Output the [x, y] coordinate of the center of the cell containing the given text.  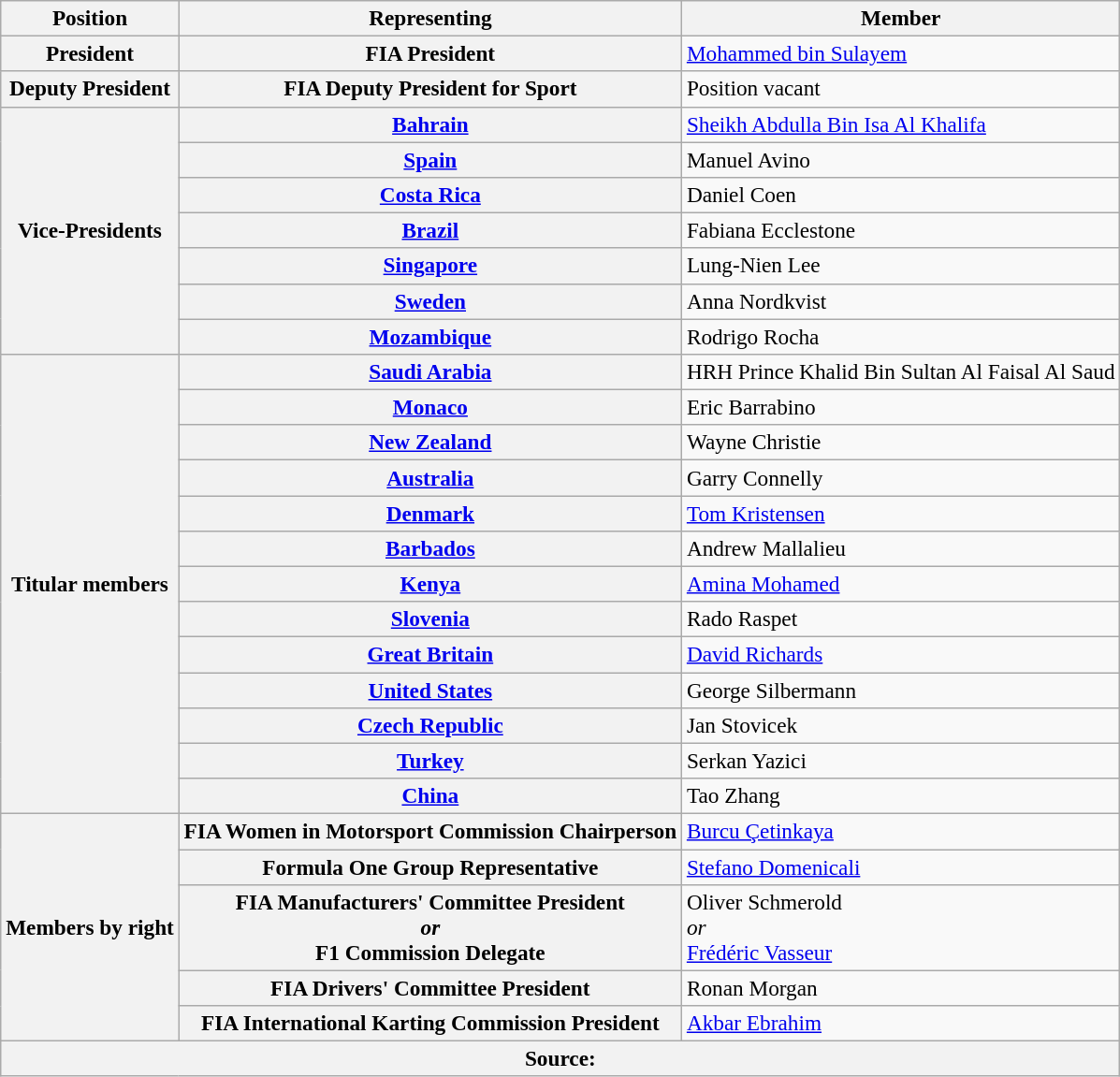
Jan Stovicek [900, 725]
Wayne Christie [900, 443]
Bahrain [430, 124]
Spain [430, 159]
New Zealand [430, 443]
Andrew Mallalieu [900, 548]
Representing [430, 18]
Stefano Domenicali [900, 866]
Titular members [90, 584]
Tao Zhang [900, 795]
Barbados [430, 548]
George Silbermann [900, 690]
Mozambique [430, 336]
Sheikh Abdulla Bin Isa Al Khalifa [900, 124]
Fabiana Ecclestone [900, 230]
Czech Republic [430, 725]
Burcu Çetinkaya [900, 831]
Rodrigo Rocha [900, 336]
Saudi Arabia [430, 371]
Garry Connelly [900, 477]
Anna Nordkvist [900, 301]
FIA International Karting Commission President [430, 1023]
David Richards [900, 654]
Deputy President [90, 89]
Oliver Schmeroldor Frédéric Vasseur [900, 927]
Great Britain [430, 654]
FIA Deputy President for Sport [430, 89]
Formula One Group Representative [430, 866]
Slovenia [430, 619]
Costa Rica [430, 195]
Vice-Presidents [90, 230]
Turkey [430, 761]
Source: [560, 1058]
Kenya [430, 584]
China [430, 795]
FIA Women in Motorsport Commission Chairperson [430, 831]
Amina Mohamed [900, 584]
Tom Kristensen [900, 513]
Mohammed bin Sulayem [900, 53]
Monaco [430, 407]
Member [900, 18]
FIA President [430, 53]
Akbar Ebrahim [900, 1023]
FIA Drivers' Committee President [430, 988]
Australia [430, 477]
Brazil [430, 230]
Daniel Coen [900, 195]
HRH Prince Khalid Bin Sultan Al Faisal Al Saud [900, 371]
Ronan Morgan [900, 988]
Lung-Nien Lee [900, 266]
Singapore [430, 266]
Manuel Avino [900, 159]
President [90, 53]
Members by right [90, 926]
Position [90, 18]
Position vacant [900, 89]
Denmark [430, 513]
Serkan Yazici [900, 761]
United States [430, 690]
Eric Barrabino [900, 407]
FIA Manufacturers' Committee PresidentorF1 Commission Delegate [430, 927]
Rado Raspet [900, 619]
Sweden [430, 301]
